Return the [X, Y] coordinate for the center point of the cell that contains the specified text.  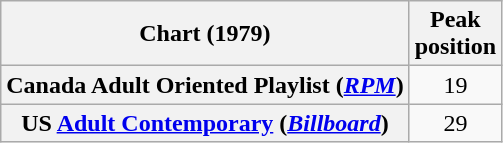
19 [455, 85]
Canada Adult Oriented Playlist (RPM) [205, 85]
29 [455, 123]
US Adult Contemporary (Billboard) [205, 123]
Chart (1979) [205, 34]
Peakposition [455, 34]
